Find where the given text appears and provide that cell's center as [x, y] coordinate. 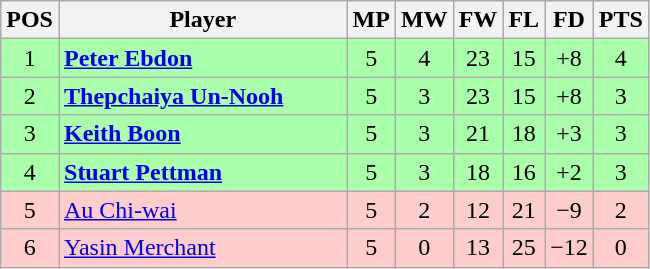
Keith Boon [202, 134]
Yasin Merchant [202, 248]
PTS [620, 20]
6 [30, 248]
13 [478, 248]
Player [202, 20]
Stuart Pettman [202, 172]
Au Chi-wai [202, 210]
+2 [570, 172]
Peter Ebdon [202, 58]
+3 [570, 134]
FW [478, 20]
MP [371, 20]
FD [570, 20]
−12 [570, 248]
FL [524, 20]
12 [478, 210]
MW [424, 20]
POS [30, 20]
16 [524, 172]
25 [524, 248]
−9 [570, 210]
Thepchaiya Un-Nooh [202, 96]
1 [30, 58]
